Detect which cell encompasses the target text, then output its (X, Y) center coordinate. 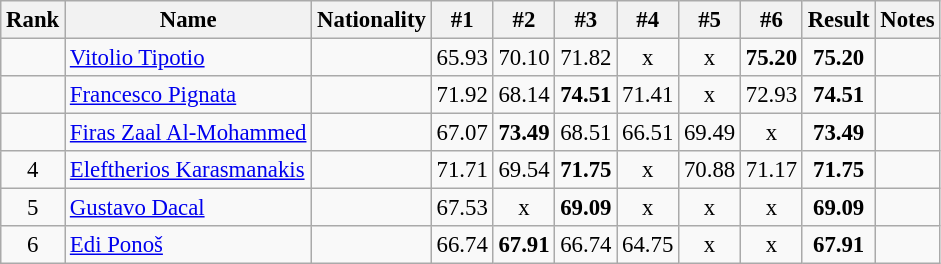
#1 (462, 20)
Rank (33, 20)
69.49 (710, 133)
70.10 (524, 58)
Result (838, 20)
68.51 (586, 133)
Name (188, 20)
#4 (648, 20)
Eleftherios Karasmanakis (188, 170)
71.17 (771, 170)
66.51 (648, 133)
Firas Zaal Al-Mohammed (188, 133)
Edi Ponoš (188, 245)
Vitolio Tipotio (188, 58)
#3 (586, 20)
68.14 (524, 95)
Francesco Pignata (188, 95)
#2 (524, 20)
#5 (710, 20)
71.41 (648, 95)
71.92 (462, 95)
64.75 (648, 245)
71.71 (462, 170)
67.07 (462, 133)
Gustavo Dacal (188, 208)
70.88 (710, 170)
4 (33, 170)
71.82 (586, 58)
69.54 (524, 170)
Notes (908, 20)
72.93 (771, 95)
6 (33, 245)
#6 (771, 20)
5 (33, 208)
65.93 (462, 58)
67.53 (462, 208)
Nationality (372, 20)
